Detect which cell encompasses the target text, then output its (x, y) center coordinate. 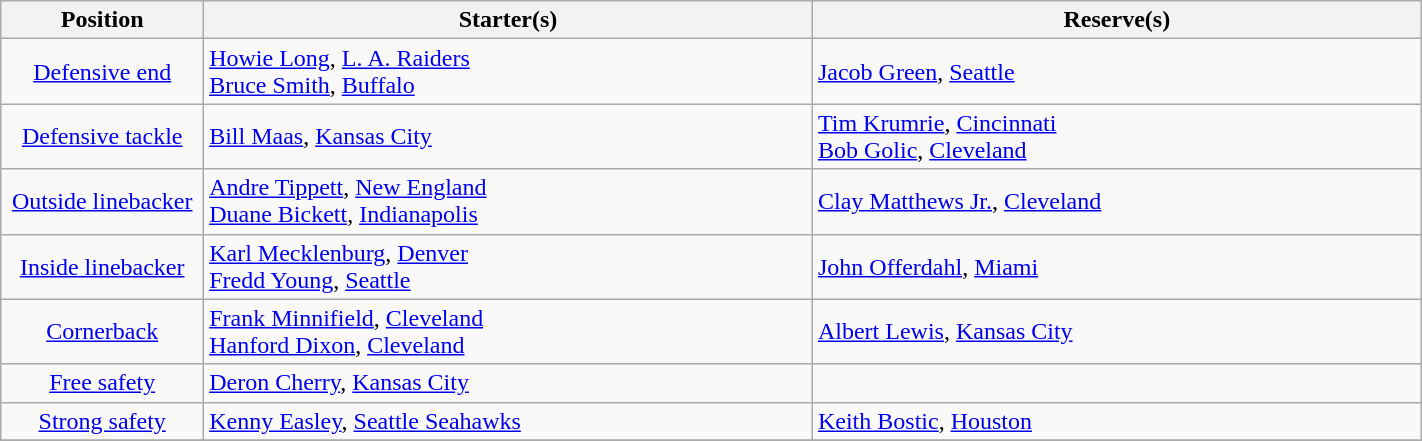
Kenny Easley, Seattle Seahawks (508, 421)
Outside linebacker (102, 202)
Clay Matthews Jr., Cleveland (1116, 202)
Andre Tippett, New England Duane Bickett, Indianapolis (508, 202)
Free safety (102, 383)
Strong safety (102, 421)
Tim Krumrie, Cincinnati Bob Golic, Cleveland (1116, 136)
Keith Bostic, Houston (1116, 421)
Frank Minnifield, Cleveland Hanford Dixon, Cleveland (508, 332)
Position (102, 20)
Karl Mecklenburg, Denver Fredd Young, Seattle (508, 266)
Howie Long, L. A. Raiders Bruce Smith, Buffalo (508, 72)
Defensive end (102, 72)
Starter(s) (508, 20)
Deron Cherry, Kansas City (508, 383)
Inside linebacker (102, 266)
Jacob Green, Seattle (1116, 72)
Albert Lewis, Kansas City (1116, 332)
John Offerdahl, Miami (1116, 266)
Bill Maas, Kansas City (508, 136)
Cornerback (102, 332)
Defensive tackle (102, 136)
Reserve(s) (1116, 20)
